Provide the [x, y] coordinate of the cell's center where the given text is located.  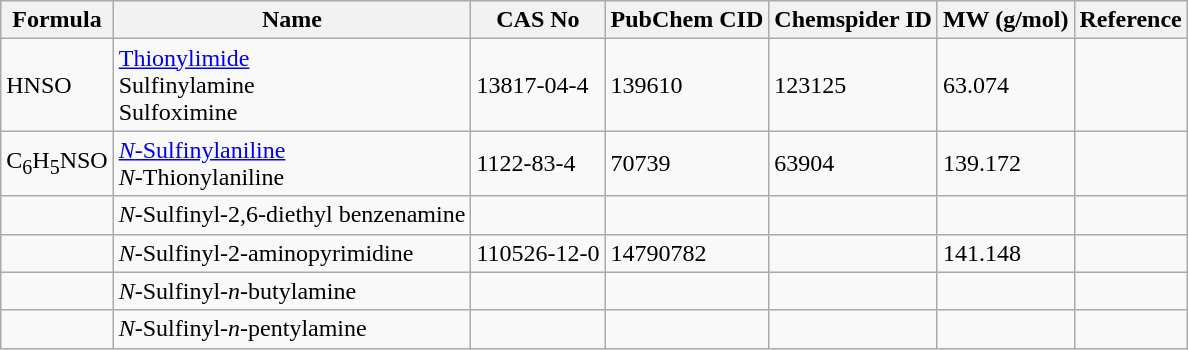
C6H5NSO [57, 164]
PubChem CID [687, 20]
141.148 [1006, 253]
Chemspider ID [854, 20]
N-Sulfinyl-2-aminopyrimidine [292, 253]
13817-04-4 [538, 85]
N-Sulfinyl-2,6-diethyl benzenamine [292, 215]
N-SulfinylanilineN-Thionylaniline [292, 164]
1122-83-4 [538, 164]
N-Sulfinyl-n-butylamine [292, 291]
Reference [1130, 20]
Name [292, 20]
N-Sulfinyl-n-pentylamine [292, 329]
139.172 [1006, 164]
ThionylimideSulfinylamineSulfoximine [292, 85]
70739 [687, 164]
CAS No [538, 20]
14790782 [687, 253]
MW (g/mol) [1006, 20]
63.074 [1006, 85]
Formula [57, 20]
110526-12-0 [538, 253]
123125 [854, 85]
HNSO [57, 85]
139610 [687, 85]
63904 [854, 164]
